Capture the cell that displays the provided text and extract its (x, y) central coordinate. 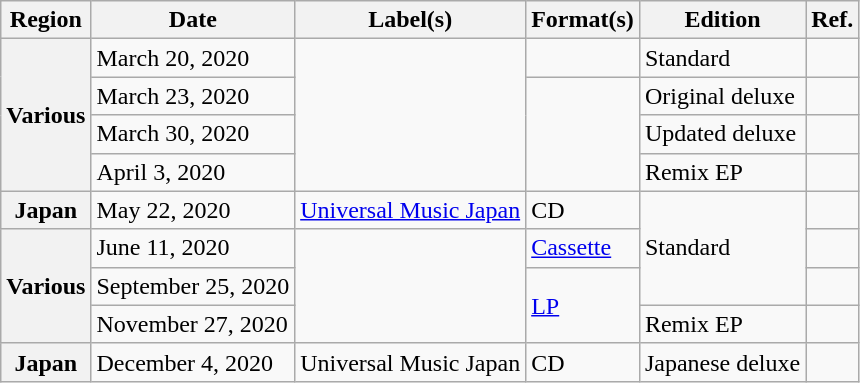
May 22, 2020 (193, 210)
Updated deluxe (722, 134)
Cassette (583, 248)
Label(s) (410, 20)
March 23, 2020 (193, 96)
LP (583, 305)
Japanese deluxe (722, 362)
Region (46, 20)
June 11, 2020 (193, 248)
Date (193, 20)
Edition (722, 20)
December 4, 2020 (193, 362)
Ref. (832, 20)
April 3, 2020 (193, 172)
Original deluxe (722, 96)
Format(s) (583, 20)
September 25, 2020 (193, 286)
March 20, 2020 (193, 58)
November 27, 2020 (193, 324)
March 30, 2020 (193, 134)
